Scan for the cell matching the given text and deliver its [X, Y] coordinate at center. 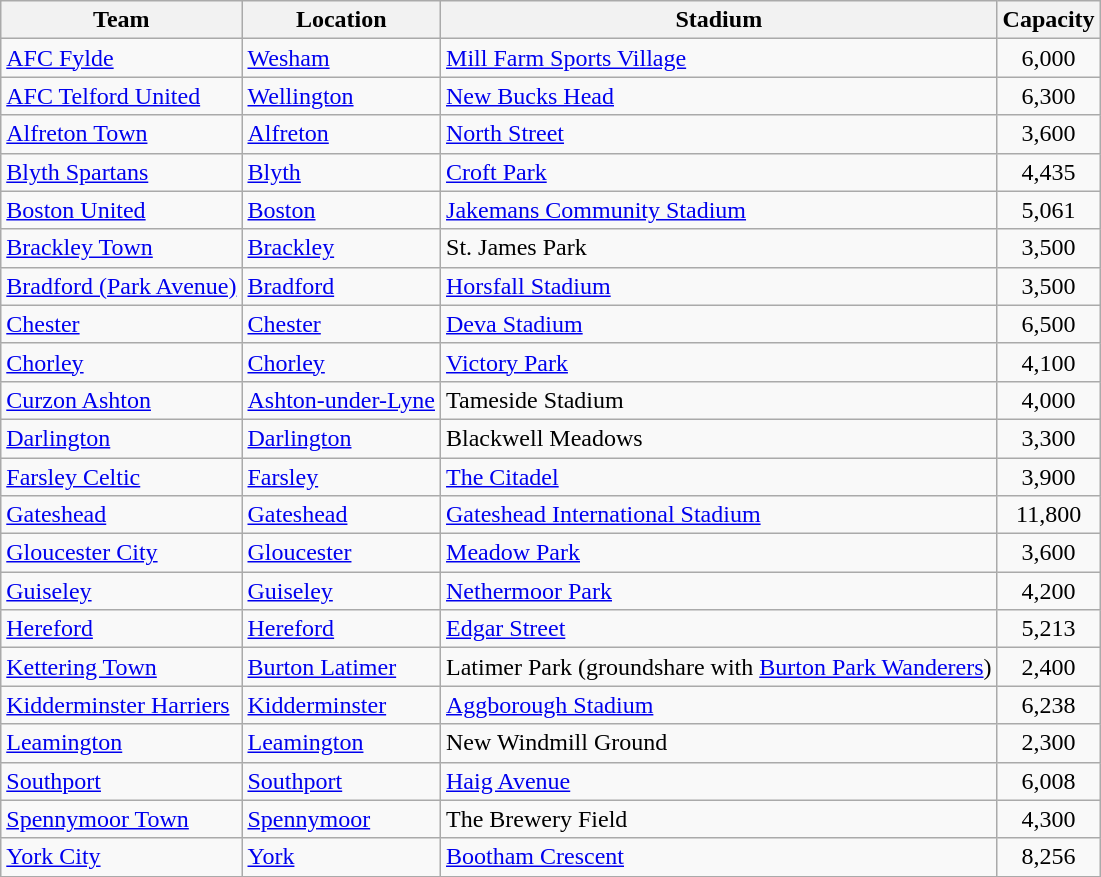
Blyth Spartans [122, 172]
Deva Stadium [720, 324]
Bradford [342, 286]
Kidderminster Harriers [122, 705]
Victory Park [720, 362]
Brackley [342, 248]
4,000 [1048, 400]
Latimer Park (groundshare with Burton Park Wanderers) [720, 667]
Stadium [720, 20]
Capacity [1048, 20]
3,300 [1048, 438]
Jakemans Community Stadium [720, 210]
6,500 [1048, 324]
Gloucester City [122, 553]
5,061 [1048, 210]
Curzon Ashton [122, 400]
Burton Latimer [342, 667]
2,300 [1048, 743]
Spennymoor [342, 819]
Team [122, 20]
Kidderminster [342, 705]
6,000 [1048, 58]
St. James Park [720, 248]
Farsley Celtic [122, 477]
Horsfall Stadium [720, 286]
6,300 [1048, 96]
Boston United [122, 210]
Blackwell Meadows [720, 438]
Brackley Town [122, 248]
The Brewery Field [720, 819]
4,435 [1048, 172]
Croft Park [720, 172]
York City [122, 857]
Location [342, 20]
New Bucks Head [720, 96]
Alfreton Town [122, 134]
8,256 [1048, 857]
3,900 [1048, 477]
11,800 [1048, 515]
The Citadel [720, 477]
Spennymoor Town [122, 819]
Boston [342, 210]
Bootham Crescent [720, 857]
6,008 [1048, 781]
New Windmill Ground [720, 743]
Bradford (Park Avenue) [122, 286]
Wesham [342, 58]
4,300 [1048, 819]
Gloucester [342, 553]
Kettering Town [122, 667]
Mill Farm Sports Village [720, 58]
Ashton-under-Lyne [342, 400]
Tameside Stadium [720, 400]
Wellington [342, 96]
AFC Fylde [122, 58]
Farsley [342, 477]
Alfreton [342, 134]
Meadow Park [720, 553]
Aggborough Stadium [720, 705]
5,213 [1048, 629]
Edgar Street [720, 629]
Nethermoor Park [720, 591]
Blyth [342, 172]
6,238 [1048, 705]
4,100 [1048, 362]
2,400 [1048, 667]
Haig Avenue [720, 781]
AFC Telford United [122, 96]
4,200 [1048, 591]
Gateshead International Stadium [720, 515]
York [342, 857]
North Street [720, 134]
